Return the [x, y] coordinate for the center point of the cell that contains the specified text.  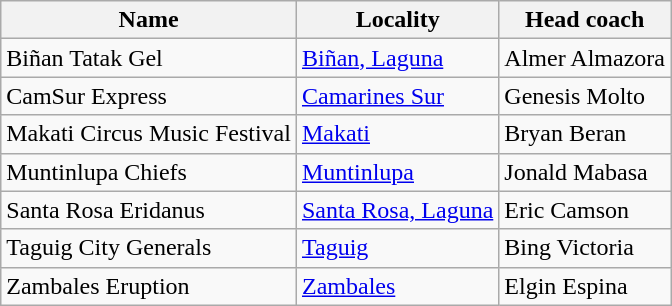
Genesis Molto [585, 96]
Name [149, 20]
Almer Almazora [585, 58]
Muntinlupa [397, 172]
CamSur Express [149, 96]
Muntinlupa Chiefs [149, 172]
Makati [397, 134]
Bryan Beran [585, 134]
Jonald Mabasa [585, 172]
Biñan, Laguna [397, 58]
Head coach [585, 20]
Zambales [397, 286]
Zambales Eruption [149, 286]
Eric Camson [585, 210]
Taguig [397, 248]
Makati Circus Music Festival [149, 134]
Locality [397, 20]
Santa Rosa, Laguna [397, 210]
Bing Victoria [585, 248]
Biñan Tatak Gel [149, 58]
Santa Rosa Eridanus [149, 210]
Camarines Sur [397, 96]
Elgin Espina [585, 286]
Taguig City Generals [149, 248]
